Extract the [x, y] coordinate from the center of the cell holding the provided text.  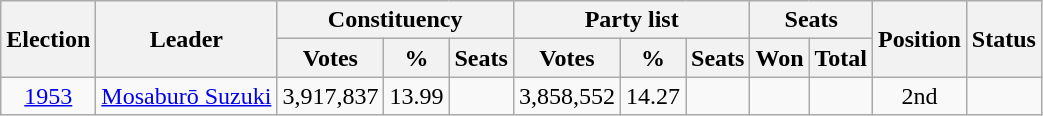
3,917,837 [330, 96]
Constituency [396, 20]
Party list [632, 20]
Total [841, 58]
Won [780, 58]
Election [48, 39]
3,858,552 [566, 96]
Mosaburō Suzuki [186, 96]
14.27 [652, 96]
Leader [186, 39]
Status [1004, 39]
2nd [920, 96]
Position [920, 39]
1953 [48, 96]
13.99 [416, 96]
